Capture the cell that displays the provided text and extract its (X, Y) central coordinate. 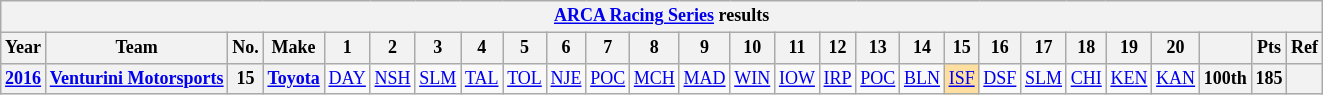
TOL (524, 78)
No. (246, 48)
14 (922, 48)
19 (1129, 48)
5 (524, 48)
20 (1176, 48)
KEN (1129, 78)
MCH (655, 78)
10 (752, 48)
2 (392, 48)
KAN (1176, 78)
TAL (482, 78)
Pts (1269, 48)
4 (482, 48)
6 (566, 48)
16 (1000, 48)
185 (1269, 78)
9 (704, 48)
Toyota (294, 78)
ISF (962, 78)
18 (1086, 48)
DSF (1000, 78)
Venturini Motorsports (136, 78)
Make (294, 48)
2016 (24, 78)
DAY (347, 78)
8 (655, 48)
12 (838, 48)
ARCA Racing Series results (662, 16)
Ref (1305, 48)
MAD (704, 78)
NSH (392, 78)
3 (438, 48)
7 (608, 48)
Year (24, 48)
IRP (838, 78)
BLN (922, 78)
100th (1225, 78)
1 (347, 48)
17 (1044, 48)
CHI (1086, 78)
11 (798, 48)
NJE (566, 78)
Team (136, 48)
IOW (798, 78)
WIN (752, 78)
13 (878, 48)
